Extract the (x, y) coordinate from the center of the cell holding the provided text.  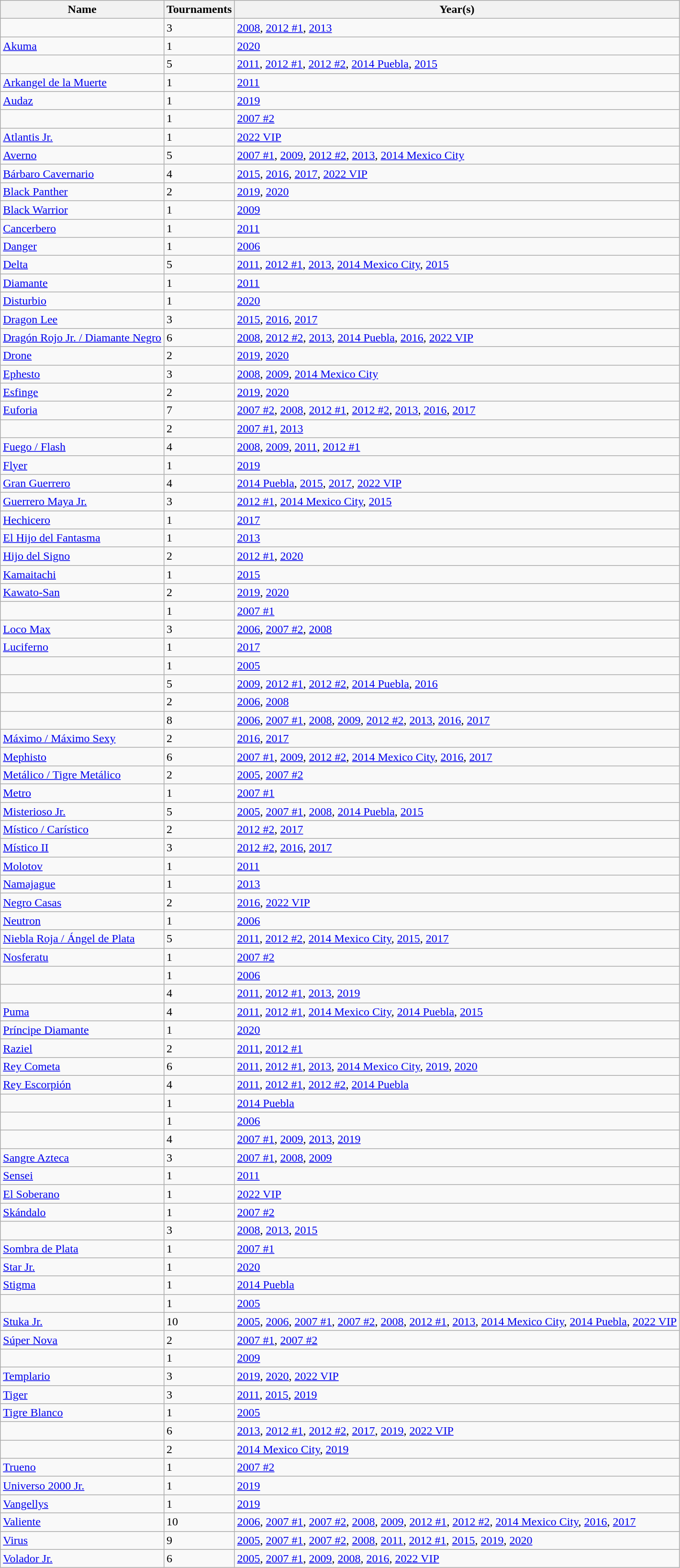
Hechicero (82, 519)
8 (199, 720)
2006, 2007 #2, 2008 (457, 629)
2013, 2012 #1, 2012 #2, 2017, 2019, 2022 VIP (457, 1431)
Danger (82, 247)
Cancerbero (82, 228)
Hijo del Signo (82, 556)
2015, 2016, 2017 (457, 319)
2011, 2015, 2019 (457, 1395)
El Hijo del Fantasma (82, 538)
9 (199, 1540)
2016, 2017 (457, 738)
Tigre Blanco (82, 1413)
2011, 2012 #1, 2014 Mexico City, 2014 Puebla, 2015 (457, 1012)
Molotov (82, 866)
Kamaitachi (82, 575)
2016, 2022 VIP (457, 902)
Volador Jr. (82, 1558)
2011, 2012 #1, 2012 #2, 2014 Puebla (457, 1084)
2011, 2012 #1, 2013, 2019 (457, 993)
Namajague (82, 884)
Príncipe Diamante (82, 1030)
Gran Guerrero (82, 483)
2007 #1, 2009, 2012 #2, 2014 Mexico City, 2016, 2017 (457, 756)
Universo 2000 Jr. (82, 1486)
Loco Max (82, 629)
2005, 2006, 2007 #1, 2007 #2, 2008, 2012 #1, 2013, 2014 Mexico City, 2014 Puebla, 2022 VIP (457, 1321)
Dragón Rojo Jr. / Diamante Negro (82, 338)
Raziel (82, 1048)
Nosferatu (82, 957)
2006, 2007 #1, 2007 #2, 2008, 2009, 2012 #1, 2012 #2, 2014 Mexico City, 2016, 2017 (457, 1522)
2015, 2016, 2017, 2022 VIP (457, 173)
2008, 2012 #1, 2013 (457, 28)
Stigma (82, 1285)
Euforia (82, 410)
2007 #1, 2009, 2013, 2019 (457, 1139)
2012 #2, 2016, 2017 (457, 848)
Rey Cometa (82, 1066)
Fuego / Flash (82, 447)
Disturbio (82, 301)
2007 #1, 2008, 2009 (457, 1158)
Luciferno (82, 647)
2012 #1, 2020 (457, 556)
Trueno (82, 1467)
Niebla Roja / Ángel de Plata (82, 939)
Sangre Azteca (82, 1158)
Diamante (82, 283)
2005, 2007 #1, 2007 #2, 2008, 2011, 2012 #1, 2015, 2019, 2020 (457, 1540)
Esfinge (82, 392)
2009, 2012 #1, 2012 #2, 2014 Puebla, 2016 (457, 684)
Arkangel de la Muerte (82, 82)
Audaz (82, 101)
Sensei (82, 1176)
Puma (82, 1012)
2006, 2008 (457, 702)
Bárbaro Cavernario (82, 173)
Delta (82, 265)
Star Jr. (82, 1267)
2007 #1, 2009, 2012 #2, 2013, 2014 Mexico City (457, 155)
Metro (82, 793)
El Soberano (82, 1194)
2008, 2009, 2011, 2012 #1 (457, 447)
Kawato-San (82, 593)
2011, 2012 #2, 2014 Mexico City, 2015, 2017 (457, 939)
2008, 2012 #2, 2013, 2014 Puebla, 2016, 2022 VIP (457, 338)
2014 Puebla, 2015, 2017, 2022 VIP (457, 483)
2006, 2007 #1, 2008, 2009, 2012 #2, 2013, 2016, 2017 (457, 720)
Tiger (82, 1395)
Rey Escorpión (82, 1084)
Stuka Jr. (82, 1321)
2007 #2, 2008, 2012 #1, 2012 #2, 2013, 2016, 2017 (457, 410)
Súper Nova (82, 1340)
Virus (82, 1540)
2011, 2012 #1, 2013, 2014 Mexico City, 2015 (457, 265)
Year(s) (457, 10)
2014 Mexico City, 2019 (457, 1449)
2007 #1, 2007 #2 (457, 1340)
Akuma (82, 46)
2011, 2012 #1, 2012 #2, 2014 Puebla, 2015 (457, 64)
7 (199, 410)
2012 #1, 2014 Mexico City, 2015 (457, 501)
Negro Casas (82, 902)
Guerrero Maya Jr. (82, 501)
Tournaments (199, 10)
2005, 2007 #1, 2009, 2008, 2016, 2022 VIP (457, 1558)
Black Warrior (82, 210)
Name (82, 10)
Máximo / Máximo Sexy (82, 738)
2008, 2009, 2014 Mexico City (457, 374)
Mephisto (82, 756)
2011, 2012 #1, 2013, 2014 Mexico City, 2019, 2020 (457, 1066)
2012 #2, 2017 (457, 830)
Templario (82, 1376)
2005, 2007 #2 (457, 775)
2005, 2007 #1, 2008, 2014 Puebla, 2015 (457, 812)
Ephesto (82, 374)
Neutron (82, 921)
Atlantis Jr. (82, 137)
2015 (457, 575)
Drone (82, 356)
Misterioso Jr. (82, 812)
Skándalo (82, 1212)
Flyer (82, 465)
Sombra de Plata (82, 1249)
2008, 2013, 2015 (457, 1230)
Averno (82, 155)
Místico II (82, 848)
Valiente (82, 1522)
Vangellys (82, 1504)
2011, 2012 #1 (457, 1048)
Black Panther (82, 192)
Dragon Lee (82, 319)
Metálico / Tigre Metálico (82, 775)
Místico / Carístico (82, 830)
2007 #1, 2013 (457, 429)
2019, 2020, 2022 VIP (457, 1376)
